For the text-containing cell, return its midpoint in (X, Y) coordinate format. 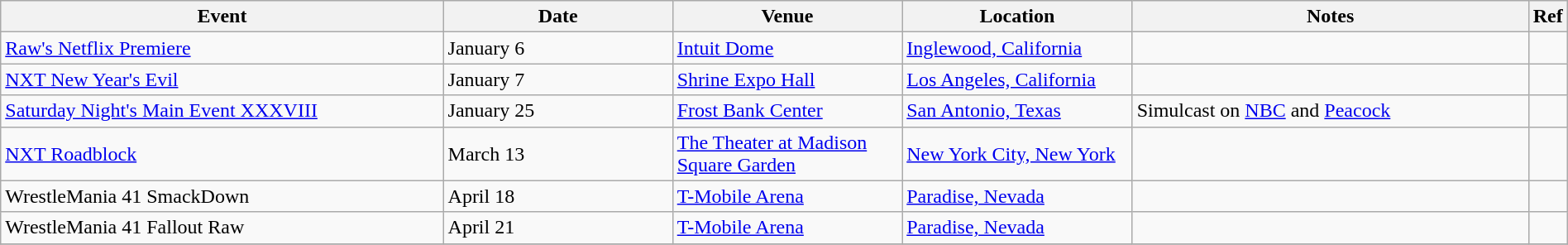
Event (222, 17)
San Antonio, Texas (1017, 111)
Raw's Netflix Premiere (222, 48)
Intuit Dome (787, 48)
March 13 (557, 154)
April 18 (557, 196)
Los Angeles, California (1017, 79)
Simulcast on NBC and Peacock (1330, 111)
April 21 (557, 228)
Inglewood, California (1017, 48)
Location (1017, 17)
January 7 (557, 79)
New York City, New York (1017, 154)
WrestleMania 41 Fallout Raw (222, 228)
Notes (1330, 17)
January 25 (557, 111)
NXT Roadblock (222, 154)
Ref (1548, 17)
Saturday Night's Main Event XXXVIII (222, 111)
NXT New Year's Evil (222, 79)
Venue (787, 17)
Shrine Expo Hall (787, 79)
WrestleMania 41 SmackDown (222, 196)
January 6 (557, 48)
Frost Bank Center (787, 111)
Date (557, 17)
The Theater at Madison Square Garden (787, 154)
